From the cell containing the given text, extract its center point as (X, Y) coordinate. 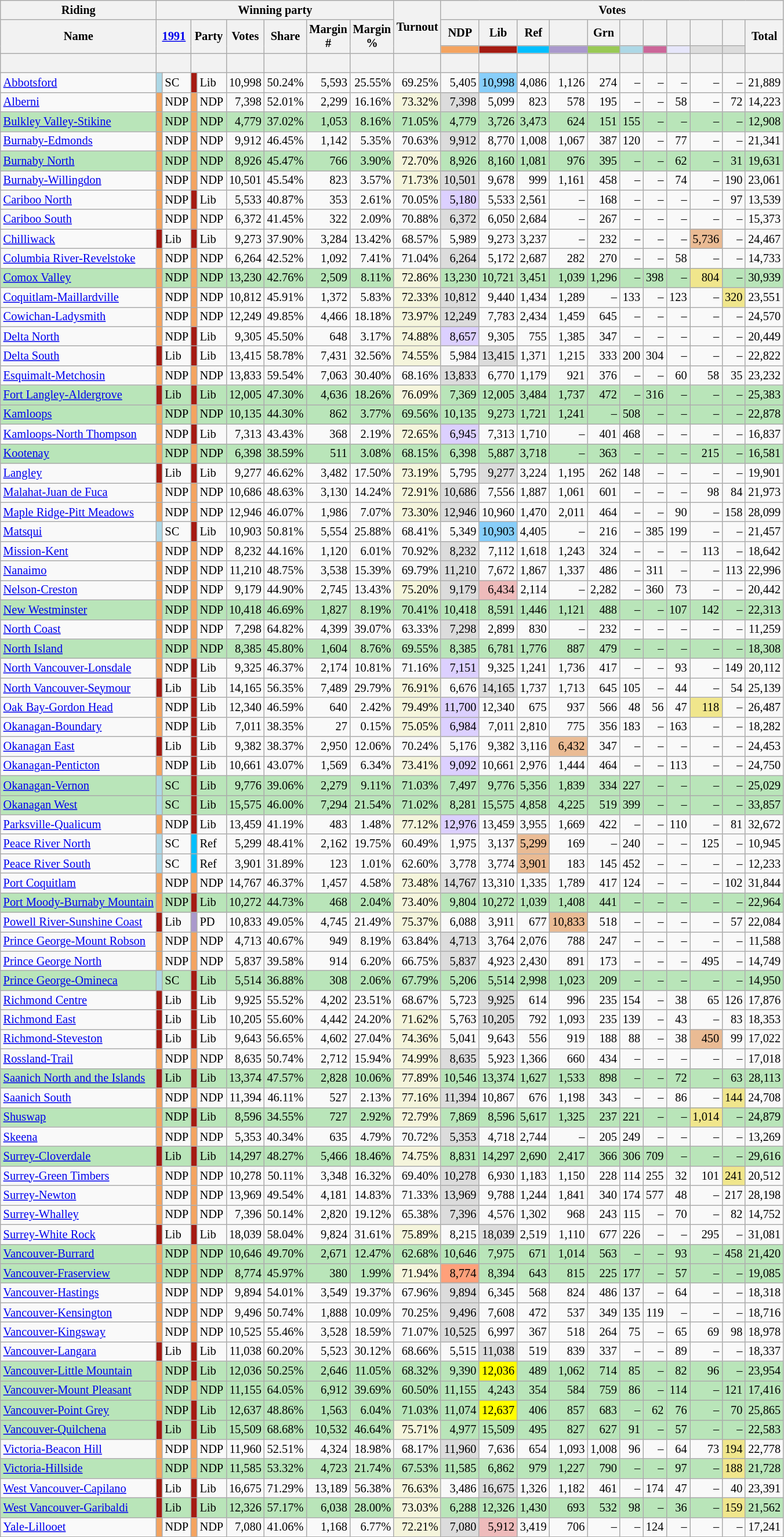
73.19% (418, 473)
2,162 (328, 844)
3,284 (328, 239)
693 (569, 1507)
2.09% (372, 219)
54.01% (285, 1293)
44.30% (285, 414)
Coquitlam-Maillardville (79, 298)
39.58% (285, 961)
4,405 (533, 531)
52.51% (285, 1449)
115 (631, 1215)
Prince George North (79, 961)
3.08% (372, 454)
72.70% (418, 161)
Kamloops-North Thompson (79, 434)
76.63% (418, 1488)
Mission-Kent (79, 551)
25.55% (372, 82)
6.77% (372, 1527)
1,444 (569, 766)
368 (328, 434)
21,889 (764, 82)
35 (734, 375)
9,804 (460, 902)
49.05% (285, 922)
74.88% (418, 336)
898 (604, 1078)
996 (569, 1000)
1991 (174, 37)
64.82% (285, 629)
56.38% (372, 1488)
240 (631, 844)
Prince George-Omineca (79, 981)
1,168 (328, 1527)
7,063 (328, 375)
40.34% (285, 1137)
Surrey-Newton (79, 1195)
10.09% (372, 1313)
75.71% (418, 1430)
584 (569, 1390)
41.06% (285, 1527)
73.30% (418, 512)
671 (533, 1254)
71.16% (418, 668)
89 (678, 1351)
2.92% (372, 1117)
790 (604, 1469)
1,061 (569, 492)
Richmond-Steveston (79, 1039)
41.45% (285, 219)
5,405 (460, 82)
68.32% (418, 1371)
Powell River-Sunshine Coast (79, 922)
44 (678, 688)
937 (569, 707)
75 (631, 1332)
5,736 (706, 239)
39.69% (372, 1390)
488 (604, 610)
19.75% (372, 844)
340 (604, 1195)
45.54% (285, 180)
Cowichan-Ladysmith (79, 317)
376 (604, 375)
North Coast (79, 629)
2,417 (569, 1156)
3,482 (328, 473)
57.17% (285, 1507)
159 (734, 1507)
766 (328, 161)
839 (569, 1351)
949 (328, 941)
5,923 (498, 1058)
1,372 (328, 298)
249 (631, 1137)
6,912 (328, 1390)
North Vancouver-Lonsdale (79, 668)
102 (734, 883)
1,569 (328, 766)
10.81% (372, 668)
10,546 (460, 1078)
145 (604, 864)
23,954 (764, 1371)
6,997 (498, 1332)
333 (604, 356)
Cariboo North (79, 200)
54 (734, 688)
2,998 (533, 981)
Port Coquitlam (79, 883)
13,189 (328, 1488)
1,867 (533, 571)
18,282 (764, 727)
5,099 (498, 102)
3,538 (328, 571)
7,783 (498, 317)
13,539 (764, 200)
4,718 (498, 1137)
5,172 (498, 258)
891 (569, 961)
1,296 (604, 278)
3.17% (372, 336)
119 (655, 1313)
5,795 (460, 473)
4,923 (498, 961)
4,576 (498, 1215)
1,563 (328, 1410)
68.41% (418, 531)
75.37% (418, 922)
33,857 (764, 805)
4.79% (372, 1137)
830 (533, 629)
36.88% (285, 981)
3,348 (328, 1176)
2,174 (328, 668)
532 (604, 1507)
West Vancouver-Garibaldi (79, 1507)
2,646 (328, 1371)
3,528 (328, 1332)
6.34% (372, 766)
264 (604, 1332)
489 (533, 1371)
Okanagan East (79, 746)
18,716 (764, 1313)
46.11% (285, 1097)
337 (604, 1351)
75.89% (418, 1234)
200 (631, 356)
1,627 (533, 1078)
Winning party (275, 10)
Party (209, 37)
306 (631, 1156)
73.41% (418, 766)
311 (655, 571)
5,523 (328, 1351)
45.80% (285, 648)
20,449 (764, 336)
199 (678, 531)
53.32% (285, 1469)
PD (212, 922)
227 (631, 785)
Chilliwack (79, 239)
4,399 (328, 629)
2,820 (328, 1215)
363 (604, 454)
73.32% (418, 102)
9,092 (460, 766)
Parksville-Qualicum (79, 824)
367 (533, 1332)
55.52% (285, 1000)
Surrey-Whalley (79, 1215)
7,497 (460, 785)
12,976 (460, 824)
56.35% (285, 688)
91 (631, 1430)
85 (631, 1371)
360 (655, 590)
14,950 (764, 981)
9,440 (498, 298)
107 (678, 610)
5,723 (460, 1000)
18.26% (372, 395)
70.25% (418, 1313)
46.62% (285, 473)
71.62% (418, 1020)
452 (631, 864)
71.94% (418, 1273)
1,371 (533, 356)
31,844 (764, 883)
173 (604, 961)
2,684 (533, 219)
49.54% (285, 1195)
4,225 (569, 805)
38.35% (285, 727)
1,721 (533, 414)
441 (604, 902)
9,678 (498, 180)
6,345 (498, 1293)
50.81% (285, 531)
19.37% (372, 1293)
63 (734, 1078)
3,224 (533, 473)
14,749 (764, 961)
37.90% (285, 239)
46.00% (285, 805)
59.54% (285, 375)
63.84% (418, 941)
28,113 (764, 1078)
56 (655, 707)
356 (604, 727)
8.11% (372, 278)
Victoria-Hillside (79, 1469)
88 (631, 1039)
10.06% (372, 1078)
Kamloops (79, 414)
18.98% (372, 1449)
2,671 (328, 1254)
77.16% (418, 1097)
1,470 (533, 512)
13,310 (498, 883)
177 (631, 1273)
36 (678, 1507)
Peace River South (79, 864)
42.52% (285, 258)
422 (604, 824)
635 (328, 1137)
Saanich North and the Islands (79, 1078)
6,770 (498, 375)
2,434 (533, 317)
3,473 (533, 122)
1,244 (533, 1195)
50.11% (285, 1176)
914 (328, 961)
6,930 (498, 1176)
7,975 (498, 1254)
2.42% (372, 707)
81 (734, 824)
67.53% (418, 1469)
2,690 (533, 1156)
84 (734, 492)
2,430 (533, 961)
1,092 (328, 258)
6.01% (372, 551)
4,977 (460, 1430)
21.49% (372, 922)
83 (734, 1020)
69.79% (418, 571)
18,642 (764, 551)
Total (764, 37)
74.75% (418, 1156)
27 (328, 727)
45.50% (285, 336)
643 (533, 1273)
18.18% (372, 317)
563 (604, 1254)
23,391 (764, 1488)
62.60% (418, 864)
Vancouver-Quilchena (79, 1430)
16.32% (372, 1176)
755 (533, 336)
69.55% (418, 648)
72.86% (418, 278)
71.04% (418, 258)
1,062 (569, 1371)
5,180 (460, 200)
6,862 (498, 1469)
30.12% (372, 1351)
1,243 (569, 551)
Name (79, 37)
7,636 (498, 1449)
28,198 (764, 1195)
2,976 (533, 766)
32,672 (764, 824)
999 (533, 180)
Alberni (79, 102)
68.17% (418, 1449)
349 (604, 1313)
14,733 (764, 258)
1,887 (533, 492)
8,281 (460, 805)
3.90% (372, 161)
3,764 (498, 941)
3,419 (533, 1527)
274 (604, 82)
Maple Ridge-Pitt Meadows (79, 512)
10,960 (498, 512)
241 (734, 1176)
1,183 (533, 1176)
304 (655, 356)
3,130 (328, 492)
308 (328, 981)
483 (328, 824)
43.07% (285, 766)
1,604 (328, 648)
Malahat-Juan de Fuca (79, 492)
399 (631, 805)
24.20% (372, 1020)
32 (678, 1176)
7,608 (498, 1313)
Vancouver-Little Mountain (79, 1371)
28.00% (372, 1507)
5.35% (372, 141)
1,408 (569, 902)
22,084 (764, 922)
5.83% (372, 298)
537 (569, 1313)
55.60% (285, 1020)
17,241 (764, 1527)
217 (734, 1195)
827 (569, 1430)
74.55% (418, 356)
7.07% (372, 512)
22,964 (764, 902)
16,581 (764, 454)
18,308 (764, 648)
270 (604, 258)
1,827 (328, 610)
45.97% (285, 1273)
11,700 (460, 707)
148 (631, 473)
675 (533, 707)
676 (533, 1097)
434 (604, 1058)
68.15% (418, 454)
5,554 (328, 531)
3,549 (328, 1293)
2,299 (328, 102)
8.76% (372, 648)
11.05% (372, 1371)
46.69% (285, 610)
18.59% (372, 1332)
38.59% (285, 454)
395 (604, 161)
42.76% (285, 278)
648 (328, 336)
7,151 (460, 668)
75.05% (418, 727)
30.40% (372, 375)
24,570 (764, 317)
Peace River North (79, 844)
Nanaimo (79, 571)
15.94% (372, 1058)
11,074 (460, 1410)
4,636 (328, 395)
Riding (79, 10)
366 (604, 1156)
22,313 (764, 610)
8,657 (460, 336)
5,989 (460, 239)
71.29% (285, 1488)
1,430 (533, 1507)
6.20% (372, 961)
1,150 (569, 1176)
48.86% (285, 1410)
401 (604, 434)
133 (631, 298)
23,061 (764, 180)
118 (706, 707)
70.05% (418, 200)
24,879 (764, 1117)
9,390 (460, 1371)
1,081 (533, 161)
22,878 (764, 414)
1,161 (569, 180)
10,867 (498, 1097)
968 (569, 1215)
1,121 (569, 610)
144 (734, 1097)
1,975 (460, 844)
3,137 (498, 844)
70.63% (418, 141)
775 (569, 727)
56.65% (285, 1039)
99 (734, 1039)
Richmond Centre (79, 1000)
24,750 (764, 766)
479 (604, 648)
824 (569, 1293)
5,466 (328, 1156)
76 (678, 1410)
6.04% (372, 1410)
237 (604, 1117)
387 (604, 141)
Esquimalt-Metchosin (79, 375)
Margin% (372, 37)
3,778 (460, 864)
15,373 (764, 219)
398 (655, 278)
887 (569, 648)
2.19% (372, 434)
73.40% (418, 902)
195 (604, 102)
26,487 (764, 707)
215 (706, 454)
7,556 (498, 492)
12,908 (764, 122)
Victoria-Beacon Hill (79, 1449)
343 (604, 1097)
13.42% (372, 239)
North Island (79, 648)
Okanagan-Boundary (79, 727)
21,457 (764, 531)
49.85% (285, 317)
1,736 (569, 668)
11,588 (764, 941)
151 (604, 122)
19,085 (764, 1273)
1,215 (569, 356)
29,616 (764, 1156)
48.75% (285, 571)
71.73% (418, 180)
21,341 (764, 141)
Vancouver-Kingsway (79, 1332)
20,512 (764, 1176)
6,945 (460, 434)
20,442 (764, 590)
18,978 (764, 1332)
47.30% (285, 395)
2,828 (328, 1078)
76.09% (418, 395)
4,723 (328, 1469)
3.57% (372, 180)
68.66% (418, 1351)
43 (678, 1020)
22,778 (764, 1449)
60.20% (285, 1351)
73.97% (418, 317)
77.89% (418, 1078)
624 (569, 122)
5,041 (460, 1039)
48.63% (285, 492)
2,687 (533, 258)
20,112 (764, 668)
601 (604, 492)
77.12% (418, 824)
1,195 (569, 473)
73.48% (418, 883)
267 (604, 219)
44.90% (285, 590)
527 (328, 1097)
West Vancouver-Capilano (79, 1488)
75.20% (418, 590)
31 (734, 161)
50.14% (285, 1215)
19,901 (764, 473)
1,839 (569, 785)
461 (604, 1488)
North Vancouver-Seymour (79, 688)
77 (678, 141)
857 (569, 1410)
29.79% (372, 688)
121 (734, 1390)
3,486 (460, 1488)
21,728 (764, 1469)
47.57% (285, 1078)
58.04% (285, 1234)
1,227 (569, 1469)
2.04% (372, 902)
69.56% (418, 414)
7,869 (460, 1117)
6,432 (569, 746)
101 (706, 1176)
8,215 (460, 1234)
1.48% (372, 824)
2,744 (533, 1137)
69 (706, 1332)
1,179 (533, 375)
10,945 (764, 844)
28,099 (764, 512)
0.15% (372, 727)
126 (734, 1000)
614 (533, 1000)
105 (631, 688)
60.49% (418, 844)
322 (328, 219)
380 (328, 1273)
13,269 (764, 1137)
8,831 (460, 1156)
72.65% (418, 434)
Okanagan-Vernon (79, 785)
4,243 (498, 1390)
90 (678, 512)
31.89% (285, 864)
Rossland-Trail (79, 1058)
16,837 (764, 434)
9,824 (328, 1234)
74.99% (418, 1058)
6,781 (498, 648)
Fort Langley-Aldergrove (79, 395)
385 (655, 531)
139 (631, 1020)
68.57% (418, 239)
60 (678, 375)
3,451 (533, 278)
255 (655, 1176)
70.72% (418, 1137)
262 (604, 473)
168 (604, 200)
190 (734, 180)
Grn (604, 32)
70.41% (418, 610)
79.49% (418, 707)
Margin# (328, 37)
1,385 (569, 336)
Yale-Lillooet (79, 1527)
1,325 (569, 1117)
50.24% (285, 82)
23,232 (764, 375)
1.99% (372, 1273)
41.19% (285, 824)
2,712 (328, 1058)
44.73% (285, 902)
1,337 (569, 571)
511 (328, 454)
68.68% (285, 1430)
Vancouver-Fraserview (79, 1273)
727 (328, 1117)
2,561 (533, 200)
2,519 (533, 1234)
6,288 (460, 1507)
25,029 (764, 785)
40.67% (285, 941)
295 (706, 1234)
Burnaby North (79, 161)
2,011 (569, 512)
3,911 (498, 922)
1,710 (533, 434)
282 (569, 258)
3,726 (498, 122)
Surrey-Cloverdale (79, 1156)
Cariboo South (79, 219)
654 (533, 1449)
7,431 (328, 356)
640 (328, 707)
Surrey-White Rock (79, 1234)
71.02% (418, 805)
919 (569, 1039)
Columbia River-Revelstoke (79, 258)
5,912 (498, 1527)
862 (328, 414)
683 (604, 1410)
39.06% (285, 785)
Burnaby-Willingdon (79, 180)
1,142 (328, 141)
55.46% (285, 1332)
46.45% (285, 141)
8,770 (498, 141)
155 (631, 122)
228 (604, 1176)
1,067 (569, 141)
73.03% (418, 1507)
1,789 (569, 883)
2,509 (328, 278)
27.04% (372, 1039)
4,202 (328, 1000)
Saanich South (79, 1097)
30,939 (764, 278)
Okanagan-Penticton (79, 766)
6,434 (498, 590)
12.47% (372, 1254)
6,676 (460, 688)
1,182 (569, 1488)
Delta South (79, 356)
18,318 (764, 1293)
71.33% (418, 1195)
5,176 (460, 746)
9,788 (498, 1195)
1,053 (328, 122)
67.79% (418, 981)
316 (655, 395)
979 (533, 1469)
149 (734, 668)
Vancouver-Hastings (79, 1293)
194 (734, 1449)
4,442 (328, 1020)
1,533 (569, 1078)
Vancouver-Mount Pleasant (79, 1390)
2,899 (498, 629)
247 (604, 941)
69.25% (418, 82)
Bulkley Valley-Stikine (79, 122)
17,416 (764, 1390)
706 (569, 1527)
2,114 (533, 590)
Share (285, 37)
46.59% (285, 707)
7,112 (498, 551)
71.07% (418, 1332)
21.74% (372, 1469)
125 (706, 844)
3.77% (372, 414)
5,887 (498, 454)
2.13% (372, 1097)
9.11% (372, 785)
1,302 (533, 1215)
24,708 (764, 1097)
792 (533, 1020)
48.41% (285, 844)
2.61% (372, 200)
69.40% (418, 1176)
4.58% (372, 883)
7,489 (328, 688)
44.16% (285, 551)
Vancouver-Point Grey (79, 1410)
21,420 (764, 1254)
39.07% (372, 629)
11,259 (764, 629)
15.39% (372, 571)
2.06% (372, 981)
New Westminster (79, 610)
24,467 (764, 239)
Vancouver-Kensington (79, 1313)
72.21% (418, 1527)
709 (655, 1156)
16.16% (372, 102)
225 (604, 1273)
4,858 (533, 805)
154 (631, 1000)
49.70% (285, 1254)
5,593 (328, 82)
1,110 (569, 1234)
169 (569, 844)
Surrey-Green Timbers (79, 1176)
Langley (79, 473)
68.16% (418, 375)
577 (655, 1195)
6,984 (460, 727)
1,986 (328, 512)
1,289 (569, 298)
324 (604, 551)
660 (569, 1058)
1,618 (533, 551)
71.05% (418, 122)
8,160 (498, 161)
4,181 (328, 1195)
1,669 (569, 824)
7.41% (372, 258)
24,453 (764, 746)
25,865 (764, 1410)
43.43% (285, 434)
2,810 (533, 727)
10,532 (328, 1430)
216 (604, 531)
18,353 (764, 1020)
17,022 (764, 1039)
205 (604, 1137)
1,366 (533, 1058)
62.68% (418, 1254)
1,776 (533, 648)
14.83% (372, 1195)
8,591 (498, 610)
Nelson-Creston (79, 590)
4,466 (328, 317)
52.01% (285, 102)
158 (734, 512)
1,023 (569, 981)
3,718 (533, 454)
14,223 (764, 102)
627 (604, 1430)
Oak Bay-Gordon Head (79, 707)
Matsqui (79, 531)
1,434 (533, 298)
12.06% (372, 746)
58.78% (285, 356)
8,394 (498, 1273)
40 (734, 1488)
31,081 (764, 1234)
1,335 (533, 883)
5,617 (533, 1117)
12,233 (764, 864)
18,337 (764, 1351)
243 (604, 1215)
6,050 (498, 219)
2,950 (328, 746)
226 (631, 1234)
2,076 (533, 941)
34.55% (285, 1117)
72.79% (418, 1117)
67.96% (418, 1293)
50.25% (285, 1371)
6,038 (328, 1507)
7,369 (460, 395)
Skeena (79, 1137)
21,562 (764, 1507)
354 (533, 1390)
566 (604, 707)
2,279 (328, 785)
7,294 (328, 805)
70.24% (418, 746)
320 (734, 298)
Richmond East (79, 1020)
5,349 (460, 531)
4,086 (533, 82)
25,139 (764, 688)
40.87% (285, 200)
25,383 (764, 395)
142 (706, 610)
578 (569, 102)
7,672 (498, 571)
19.12% (372, 1215)
6,088 (460, 922)
1,126 (569, 82)
556 (533, 1039)
37.02% (285, 122)
17,876 (764, 1000)
22,996 (764, 571)
1,888 (328, 1313)
1,713 (569, 688)
921 (569, 375)
406 (533, 1410)
Abbotsford (79, 82)
353 (328, 200)
46.07% (285, 512)
14.24% (372, 492)
1,198 (569, 1097)
Port Moody-Burnaby Mountain (79, 902)
120 (631, 141)
65.38% (418, 1215)
Delta North (79, 336)
19,631 (764, 161)
334 (604, 785)
74 (678, 180)
17.50% (372, 473)
70.88% (418, 219)
Comox Valley (79, 278)
759 (604, 1390)
23,551 (764, 298)
38.37% (285, 746)
Prince George-Mount Robson (79, 941)
137 (631, 1293)
788 (569, 941)
18.46% (372, 1156)
76.91% (418, 688)
13.43% (372, 590)
Burnaby-Edmonds (79, 141)
804 (706, 278)
Shuswap (79, 1117)
48.27% (285, 1156)
21.54% (372, 805)
31.61% (372, 1234)
66.75% (418, 961)
1,120 (328, 551)
8.16% (372, 122)
2,282 (604, 590)
1,459 (569, 317)
70.92% (418, 551)
Vancouver-Langara (79, 1351)
1.01% (372, 864)
4,324 (328, 1449)
1,326 (533, 1488)
5,206 (460, 981)
32.56% (372, 356)
3,955 (533, 824)
450 (706, 1039)
45.91% (285, 298)
68.67% (418, 1000)
4,745 (328, 922)
Turnout (418, 27)
22,822 (764, 356)
1,841 (569, 1195)
17,018 (764, 1058)
22,583 (764, 1430)
63.33% (418, 629)
3,484 (533, 395)
74.36% (418, 1039)
209 (604, 981)
1,446 (533, 610)
815 (569, 1273)
110 (678, 824)
Kootenay (79, 454)
135 (631, 1313)
4,602 (328, 1039)
3,116 (533, 746)
23.51% (372, 1000)
3,237 (533, 239)
2,745 (328, 590)
508 (631, 414)
10,721 (498, 278)
5,984 (460, 356)
64.05% (285, 1390)
568 (533, 1293)
60.50% (418, 1390)
14,752 (764, 1215)
5,763 (460, 1020)
5,515 (460, 1351)
25.88% (372, 531)
3,774 (498, 864)
976 (569, 161)
163 (678, 727)
72.33% (418, 298)
Okanagan West (79, 805)
221 (631, 1117)
5,356 (533, 785)
1,457 (328, 883)
46.64% (372, 1430)
21,973 (764, 492)
45.47% (285, 161)
714 (604, 1371)
Vancouver-Burrard (79, 1254)
72.91% (418, 492)
